Scan for the cell matching the given text and deliver its (x, y) coordinate at center. 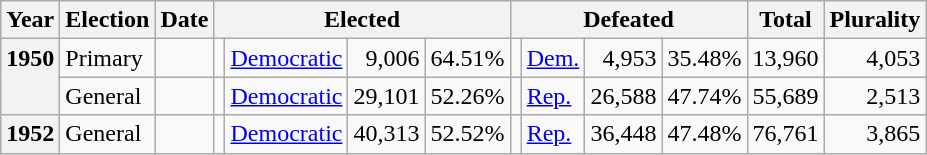
Election (108, 20)
26,588 (624, 96)
Year (30, 20)
Dem. (553, 58)
52.26% (468, 96)
Plurality (875, 20)
Date (184, 20)
35.48% (704, 58)
13,960 (786, 58)
Total (786, 20)
Defeated (628, 20)
3,865 (875, 134)
40,313 (386, 134)
1950 (30, 77)
9,006 (386, 58)
47.74% (704, 96)
1952 (30, 134)
76,761 (786, 134)
29,101 (386, 96)
64.51% (468, 58)
4,953 (624, 58)
4,053 (875, 58)
Primary (108, 58)
55,689 (786, 96)
36,448 (624, 134)
2,513 (875, 96)
47.48% (704, 134)
52.52% (468, 134)
Elected (362, 20)
